Find where the given text appears and provide that cell's center as [X, Y] coordinate. 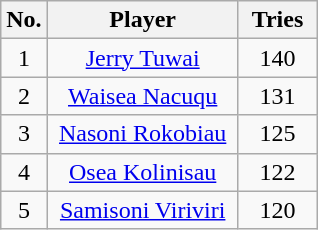
3 [24, 134]
1 [24, 58]
Jerry Tuwai [142, 58]
125 [278, 134]
Player [142, 20]
122 [278, 172]
Nasoni Rokobiau [142, 134]
Osea Kolinisau [142, 172]
Tries [278, 20]
5 [24, 210]
No. [24, 20]
140 [278, 58]
131 [278, 96]
120 [278, 210]
4 [24, 172]
2 [24, 96]
Waisea Nacuqu [142, 96]
Samisoni Viriviri [142, 210]
